Return the [X, Y] coordinate for the center point of the cell that contains the specified text.  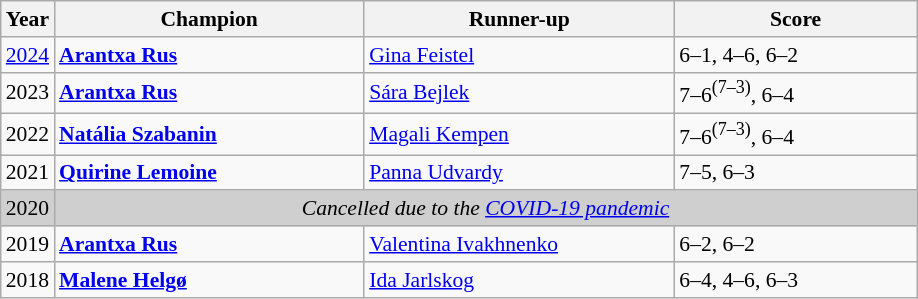
Score [796, 19]
2022 [28, 134]
Valentina Ivakhnenko [519, 244]
2020 [28, 209]
6–2, 6–2 [796, 244]
Quirine Lemoine [209, 173]
Malene Helgø [209, 280]
6–4, 4–6, 6–3 [796, 280]
2019 [28, 244]
Champion [209, 19]
Cancelled due to the COVID-19 pandemic [486, 209]
2023 [28, 92]
Magali Kempen [519, 134]
Ida Jarlskog [519, 280]
2021 [28, 173]
Natália Szabanin [209, 134]
6–1, 4–6, 6–2 [796, 55]
2024 [28, 55]
Panna Udvardy [519, 173]
7–5, 6–3 [796, 173]
Runner-up [519, 19]
Gina Feistel [519, 55]
Year [28, 19]
2018 [28, 280]
Sára Bejlek [519, 92]
